Return [X, Y] of the center of cell containing provided text 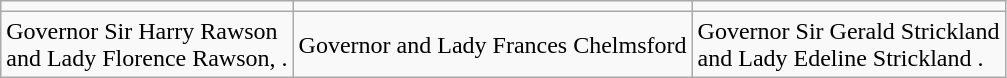
Governor Sir Harry Rawsonand Lady Florence Rawson, . [147, 44]
Governor Sir Gerald Stricklandand Lady Edeline Strickland . [848, 44]
Governor and Lady Frances Chelmsford [492, 44]
